Detect which cell encompasses the target text, then output its (x, y) center coordinate. 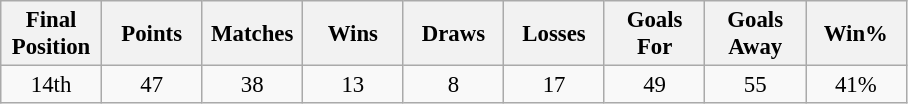
17 (554, 85)
38 (252, 85)
41% (856, 85)
49 (654, 85)
Goals For (654, 34)
47 (152, 85)
Matches (252, 34)
Final Position (52, 34)
Goals Away (756, 34)
Draws (454, 34)
Win% (856, 34)
Wins (354, 34)
55 (756, 85)
14th (52, 85)
Points (152, 34)
13 (354, 85)
8 (454, 85)
Losses (554, 34)
